Locate the cell with the specified text and output its (x, y) center coordinate. 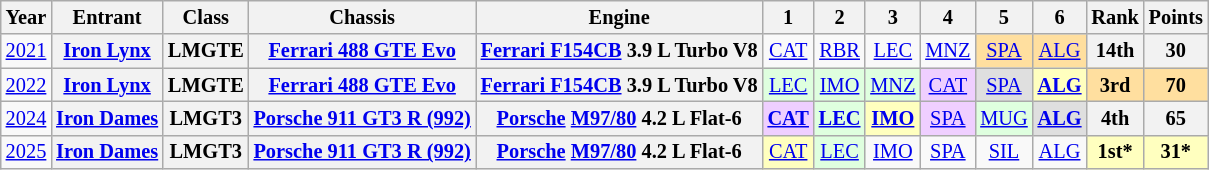
3 (892, 17)
Class (206, 17)
6 (1060, 17)
Engine (620, 17)
14th (1114, 51)
Entrant (107, 17)
RBR (840, 51)
2021 (26, 51)
65 (1176, 118)
Year (26, 17)
30 (1176, 51)
Rank (1114, 17)
Chassis (362, 17)
31* (1176, 152)
70 (1176, 85)
2 (840, 17)
1st* (1114, 152)
4 (948, 17)
Points (1176, 17)
2022 (26, 85)
2025 (26, 152)
MUG (1004, 118)
1 (788, 17)
SIL (1004, 152)
5 (1004, 17)
2024 (26, 118)
4th (1114, 118)
3rd (1114, 85)
